Determine the (X, Y) coordinate at the center of the cell enclosing the given text.  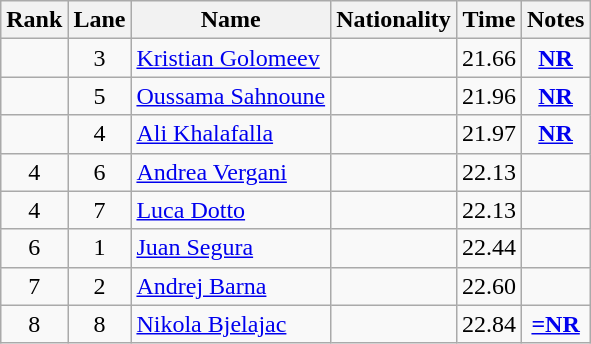
Time (488, 20)
Luca Dotto (231, 210)
21.66 (488, 58)
3 (100, 58)
21.97 (488, 134)
2 (100, 286)
22.60 (488, 286)
Kristian Golomeev (231, 58)
Rank (34, 20)
22.84 (488, 324)
21.96 (488, 96)
Notes (555, 20)
=NR (555, 324)
22.44 (488, 248)
Ali Khalafalla (231, 134)
Juan Segura (231, 248)
Oussama Sahnoune (231, 96)
Nationality (394, 20)
1 (100, 248)
Name (231, 20)
Andrea Vergani (231, 172)
Lane (100, 20)
5 (100, 96)
Andrej Barna (231, 286)
Nikola Bjelajac (231, 324)
